Output the [x, y] coordinate of the center of the cell containing the given text.  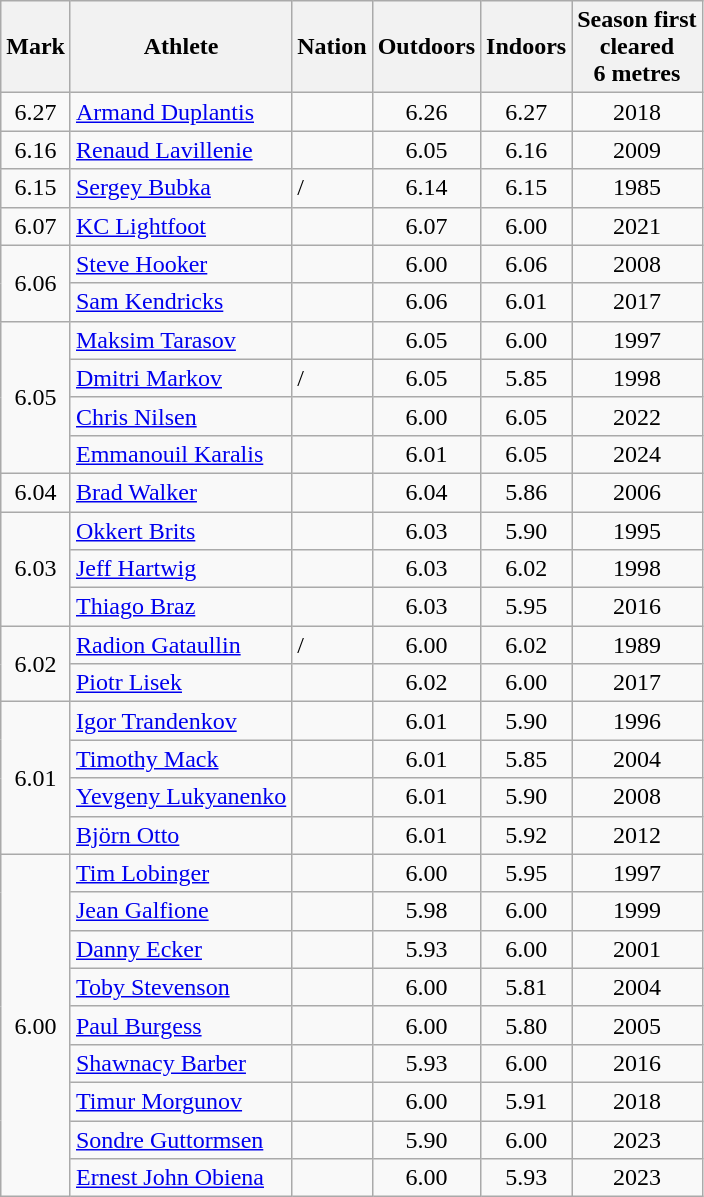
5.91 [526, 1101]
Paul Burgess [180, 1025]
1985 [637, 188]
Timur Morgunov [180, 1101]
5.80 [526, 1025]
Emmanouil Karalis [180, 454]
2024 [637, 454]
Shawnacy Barber [180, 1063]
KC Lightfoot [180, 226]
Maksim Tarasov [180, 340]
Armand Duplantis [180, 112]
Mark [36, 47]
Danny Ecker [180, 949]
Renaud Lavillenie [180, 150]
2005 [637, 1025]
Igor Trandenkov [180, 721]
Season firstcleared6 metres [637, 47]
5.86 [526, 492]
1995 [637, 531]
2006 [637, 492]
Yevgeny Lukyanenko [180, 797]
Piotr Lisek [180, 683]
Sergey Bubka [180, 188]
Jean Galfione [180, 911]
Dmitri Markov [180, 378]
Outdoors [426, 47]
Indoors [526, 47]
Sondre Guttormsen [180, 1139]
Nation [332, 47]
1996 [637, 721]
2021 [637, 226]
5.98 [426, 911]
Athlete [180, 47]
1989 [637, 645]
6.26 [426, 112]
6.14 [426, 188]
1999 [637, 911]
Chris Nilsen [180, 416]
Sam Kendricks [180, 302]
Radion Gataullin [180, 645]
Timothy Mack [180, 759]
5.92 [526, 835]
5.81 [526, 987]
Okkert Brits [180, 531]
2012 [637, 835]
Toby Stevenson [180, 987]
Tim Lobinger [180, 873]
2009 [637, 150]
2001 [637, 949]
Brad Walker [180, 492]
Björn Otto [180, 835]
Ernest John Obiena [180, 1178]
Steve Hooker [180, 264]
2022 [637, 416]
Thiago Braz [180, 607]
Jeff Hartwig [180, 569]
